Locate the cell with the specified text and output its [X, Y] center coordinate. 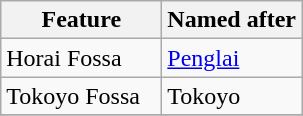
Named after [232, 20]
Horai Fossa [82, 58]
Tokoyo [232, 96]
Tokoyo Fossa [82, 96]
Feature [82, 20]
Penglai [232, 58]
